For the text-containing cell, return its midpoint in (X, Y) coordinate format. 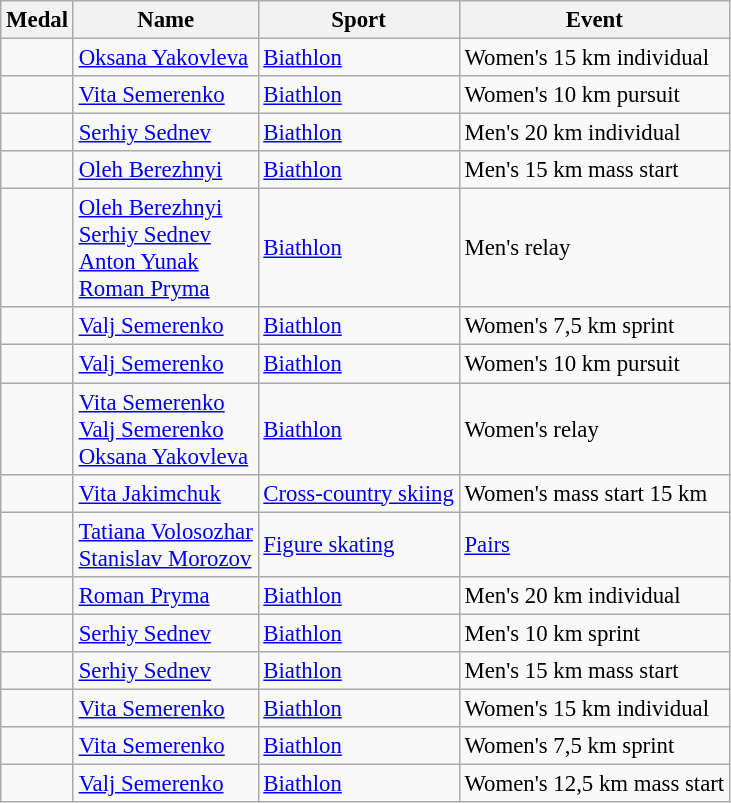
Men's relay (594, 248)
Vita SemerenkoValj SemerenkoOksana Yakovleva (166, 429)
Cross-country skiing (358, 493)
Women's mass start 15 km (594, 493)
Oksana Yakovleva (166, 58)
Oleh Berezhnyi (166, 170)
Oleh BerezhnyiSerhiy SednevAnton YunakRoman Pryma (166, 248)
Name (166, 20)
Vita Jakimchuk (166, 493)
Figure skating (358, 544)
Women's 12,5 km mass start (594, 783)
Men's 10 km sprint (594, 633)
Roman Pryma (166, 595)
Tatiana VolosozharStanislav Morozov (166, 544)
Pairs (594, 544)
Event (594, 20)
Women's relay (594, 429)
Sport (358, 20)
Medal (38, 20)
